Detect which cell encompasses the target text, then output its (X, Y) center coordinate. 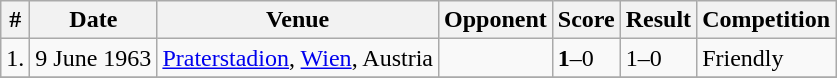
Opponent (495, 20)
Venue (298, 20)
9 June 1963 (94, 58)
Date (94, 20)
Praterstadion, Wien, Austria (298, 58)
# (16, 20)
Score (586, 20)
Friendly (766, 58)
1. (16, 58)
Result (658, 20)
Competition (766, 20)
